Scan for the cell matching the given text and deliver its (x, y) coordinate at center. 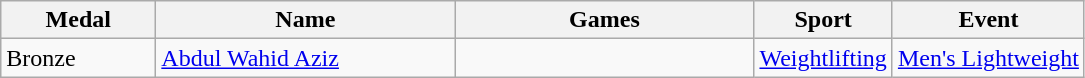
Bronze (78, 58)
Games (604, 20)
Sport (823, 20)
Weightlifting (823, 58)
Name (306, 20)
Men's Lightweight (988, 58)
Medal (78, 20)
Event (988, 20)
Abdul Wahid Aziz (306, 58)
